Locate the cell with the specified text and output its [X, Y] center coordinate. 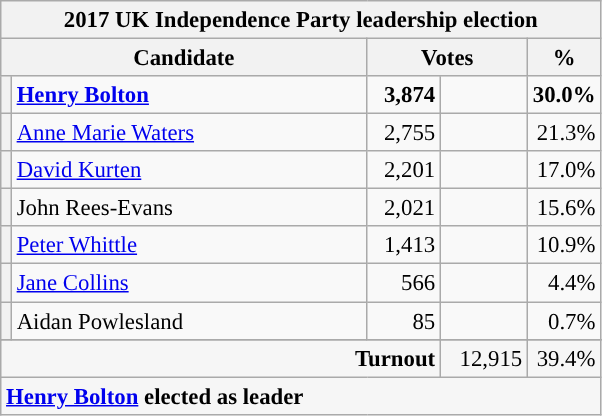
2,755 [404, 133]
85 [404, 321]
Peter Whittle [189, 245]
Aidan Powlesland [189, 321]
Henry Bolton elected as leader [301, 396]
Candidate [184, 58]
Henry Bolton [189, 95]
10.9% [564, 245]
0.7% [564, 321]
4.4% [564, 283]
15.6% [564, 208]
2,201 [404, 170]
30.0% [564, 95]
3,874 [404, 95]
39.4% [564, 358]
2017 UK Independence Party leadership election [301, 20]
566 [404, 283]
21.3% [564, 133]
David Kurten [189, 170]
John Rees-Evans [189, 208]
2,021 [404, 208]
Turnout [221, 358]
1,413 [404, 245]
Votes [448, 58]
Anne Marie Waters [189, 133]
Jane Collins [189, 283]
12,915 [484, 358]
17.0% [564, 170]
% [564, 58]
